Locate the cell with the specified text and output its [X, Y] center coordinate. 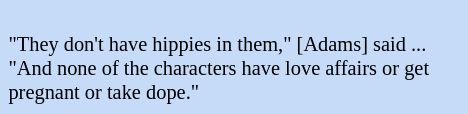
"They don't have hippies in them," [Adams] said ... "And none of the characters have love affairs or get pregnant or take dope." [234, 58]
